Detect which cell encompasses the target text, then output its [x, y] center coordinate. 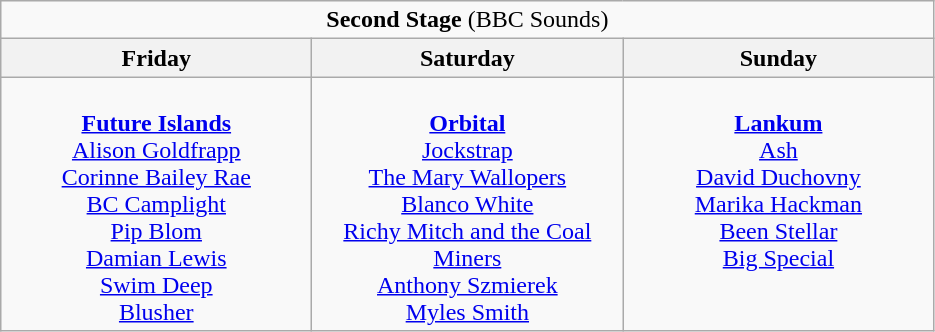
Orbital Jockstrap The Mary Wallopers Blanco White Richy Mitch and the Coal Miners Anthony Szmierek Myles Smith [468, 204]
Sunday [778, 58]
Second Stage (BBC Sounds) [468, 20]
Saturday [468, 58]
Future Islands Alison Goldfrapp Corinne Bailey Rae BC Camplight Pip Blom Damian Lewis Swim Deep Blusher [156, 204]
Friday [156, 58]
Lankum Ash David Duchovny Marika Hackman Been Stellar Big Special [778, 204]
